Capture the cell that displays the provided text and extract its (X, Y) central coordinate. 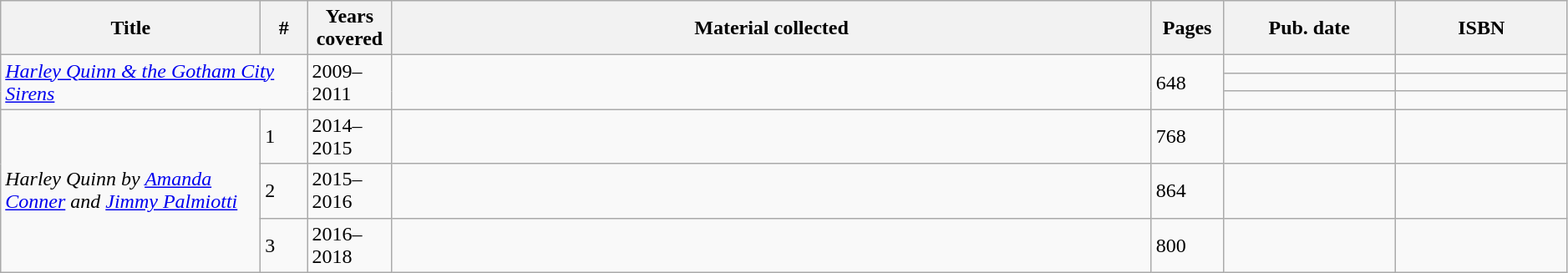
Harley Quinn & the Gotham City Sirens (154, 82)
2 (284, 190)
2015–2016 (349, 190)
# (284, 28)
1 (284, 137)
864 (1187, 190)
648 (1187, 82)
3 (284, 245)
Material collected (772, 28)
ISBN (1481, 28)
Pub. date (1309, 28)
Pages (1187, 28)
2014–2015 (349, 137)
800 (1187, 245)
768 (1187, 137)
Title (130, 28)
Years covered (349, 28)
2016–2018 (349, 245)
Harley Quinn by Amanda Conner and Jimmy Palmiotti (130, 190)
2009–2011 (349, 82)
